Pinpoint the cell where the given text exists, returning its [X, Y] midpoint coordinate. 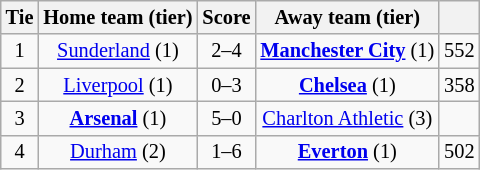
Arsenal (1) [118, 118]
2 [20, 85]
Liverpool (1) [118, 85]
1–6 [226, 152]
502 [459, 152]
Durham (2) [118, 152]
3 [20, 118]
358 [459, 85]
Everton (1) [347, 152]
Score [226, 17]
4 [20, 152]
Manchester City (1) [347, 51]
Sunderland (1) [118, 51]
Home team (tier) [118, 17]
Charlton Athletic (3) [347, 118]
2–4 [226, 51]
1 [20, 51]
0–3 [226, 85]
Tie [20, 17]
Away team (tier) [347, 17]
Chelsea (1) [347, 85]
552 [459, 51]
5–0 [226, 118]
